From the cell containing the given text, extract its center point as [X, Y] coordinate. 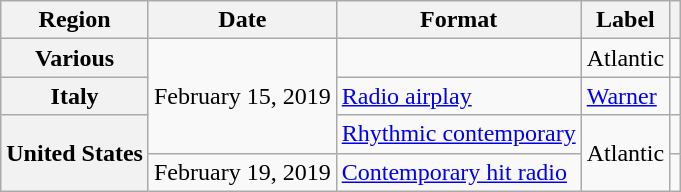
Contemporary hit radio [458, 172]
February 19, 2019 [242, 172]
Italy [75, 96]
Rhythmic contemporary [458, 134]
Date [242, 20]
Region [75, 20]
Warner [625, 96]
Various [75, 58]
Format [458, 20]
United States [75, 153]
February 15, 2019 [242, 96]
Label [625, 20]
Radio airplay [458, 96]
